Scan for the cell matching the given text and deliver its (X, Y) coordinate at center. 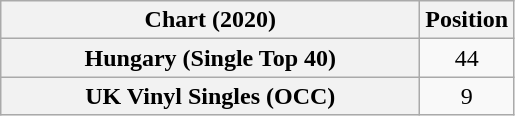
Hungary (Single Top 40) (210, 58)
44 (467, 58)
UK Vinyl Singles (OCC) (210, 96)
Chart (2020) (210, 20)
9 (467, 96)
Position (467, 20)
